Detect which cell encompasses the target text, then output its [X, Y] center coordinate. 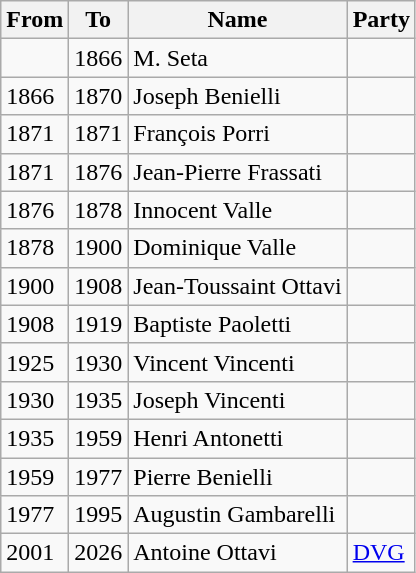
Antoine Ottavi [238, 553]
Joseph Vincenti [238, 400]
Joseph Benielli [238, 96]
M. Seta [238, 58]
2001 [35, 553]
Pierre Benielli [238, 477]
François Porri [238, 134]
Vincent Vincenti [238, 362]
To [98, 20]
Augustin Gambarelli [238, 515]
Jean-Toussaint Ottavi [238, 286]
Name [238, 20]
From [35, 20]
1870 [98, 96]
Jean-Pierre Frassati [238, 172]
Henri Antonetti [238, 438]
Dominique Valle [238, 248]
Party [381, 20]
Baptiste Paoletti [238, 324]
1995 [98, 515]
DVG [381, 553]
Innocent Valle [238, 210]
1925 [35, 362]
2026 [98, 553]
1919 [98, 324]
